Detect which cell encompasses the target text, then output its [X, Y] center coordinate. 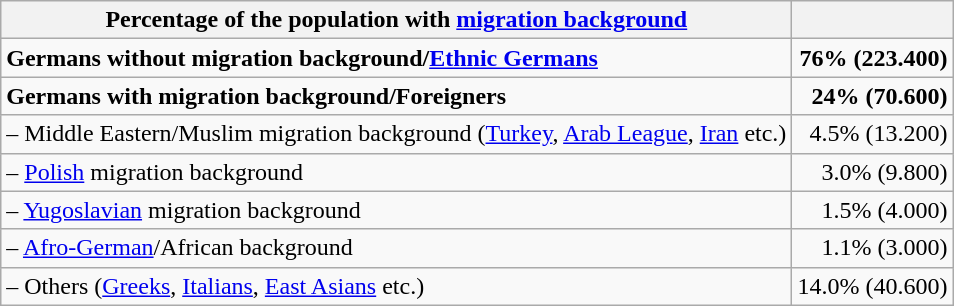
14.0% (40.600) [872, 286]
Germans without migration background/Ethnic Germans [396, 58]
Germans with migration background/Foreigners [396, 96]
4.5% (13.200) [872, 134]
3.0% (9.800) [872, 172]
– Polish migration background [396, 172]
1.5% (4.000) [872, 210]
76% (223.400) [872, 58]
1.1% (3.000) [872, 248]
– Afro-German/African background [396, 248]
– Others (Greeks, Italians, East Asians etc.) [396, 286]
– Yugoslavian migration background [396, 210]
24% (70.600) [872, 96]
– Middle Eastern/Muslim migration background (Turkey, Arab League, Iran etc.) [396, 134]
Percentage of the population with migration background [396, 20]
